From the cell containing the given text, extract its center point as [x, y] coordinate. 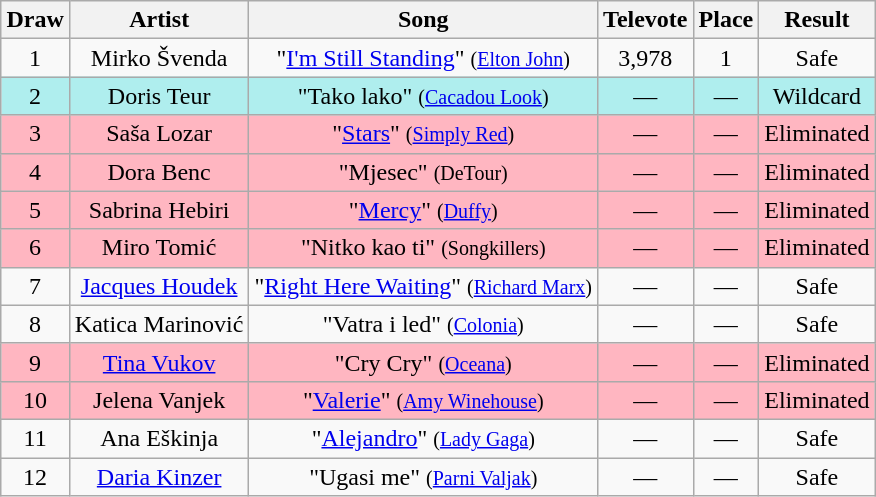
Mirko Švenda [159, 58]
Wildcard [817, 96]
Jacques Houdek [159, 286]
Sabrina Hebiri [159, 210]
12 [35, 477]
6 [35, 248]
9 [35, 362]
"Vatra i led" (Colonia) [424, 324]
7 [35, 286]
"Cry Cry" (Oceana) [424, 362]
3 [35, 134]
10 [35, 400]
Song [424, 20]
"Valerie" (Amy Winehouse) [424, 400]
"Mercy" (Duffy) [424, 210]
Draw [35, 20]
4 [35, 172]
2 [35, 96]
Dora Benc [159, 172]
"Right Here Waiting" (Richard Marx) [424, 286]
Place [726, 20]
Artist [159, 20]
Result [817, 20]
"Tako lako" (Cacadou Look) [424, 96]
Katica Marinović [159, 324]
"Alejandro" (Lady Gaga) [424, 438]
"Ugasi me" (Parni Valjak) [424, 477]
Doris Teur [159, 96]
Daria Kinzer [159, 477]
Saša Lozar [159, 134]
"Mjesec" (DeTour) [424, 172]
Jelena Vanjek [159, 400]
5 [35, 210]
Ana Eškinja [159, 438]
8 [35, 324]
"Stars" (Simply Red) [424, 134]
"Nitko kao ti" (Songkillers) [424, 248]
11 [35, 438]
"I'm Still Standing" (Elton John) [424, 58]
Miro Tomić [159, 248]
Tina Vukov [159, 362]
Televote [646, 20]
3,978 [646, 58]
